Locate the cell with the specified text and output its (x, y) center coordinate. 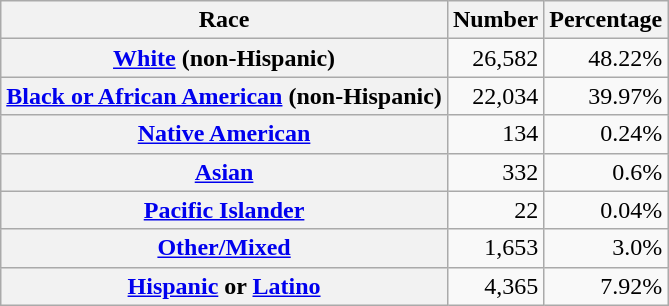
7.92% (606, 286)
White (non-Hispanic) (224, 58)
4,365 (495, 286)
1,653 (495, 248)
22 (495, 210)
134 (495, 134)
Percentage (606, 20)
Other/Mixed (224, 248)
3.0% (606, 248)
0.6% (606, 172)
Race (224, 20)
Hispanic or Latino (224, 286)
22,034 (495, 96)
Native American (224, 134)
48.22% (606, 58)
Number (495, 20)
39.97% (606, 96)
0.24% (606, 134)
Pacific Islander (224, 210)
0.04% (606, 210)
Black or African American (non-Hispanic) (224, 96)
Asian (224, 172)
332 (495, 172)
26,582 (495, 58)
